Scan for the cell matching the given text and deliver its [x, y] coordinate at center. 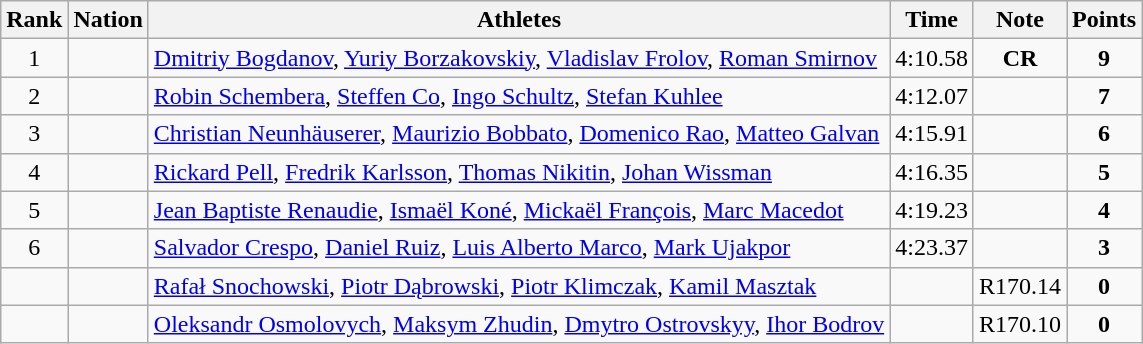
9 [1104, 58]
Rank [34, 20]
Oleksandr Osmolovych, Maksym Zhudin, Dmytro Ostrovskyy, Ihor Bodrov [518, 324]
2 [34, 96]
Salvador Crespo, Daniel Ruiz, Luis Alberto Marco, Mark Ujakpor [518, 248]
Rafał Snochowski, Piotr Dąbrowski, Piotr Klimczak, Kamil Masztak [518, 286]
1 [34, 58]
Points [1104, 20]
Time [932, 20]
4:19.23 [932, 210]
4:23.37 [932, 248]
R170.14 [1020, 286]
Dmitriy Bogdanov, Yuriy Borzakovskiy, Vladislav Frolov, Roman Smirnov [518, 58]
7 [1104, 96]
Robin Schembera, Steffen Co, Ingo Schultz, Stefan Kuhlee [518, 96]
Note [1020, 20]
R170.10 [1020, 324]
4:10.58 [932, 58]
Nation [108, 20]
Athletes [518, 20]
4:15.91 [932, 134]
Jean Baptiste Renaudie, Ismaël Koné, Mickaël François, Marc Macedot [518, 210]
4:12.07 [932, 96]
4:16.35 [932, 172]
Rickard Pell, Fredrik Karlsson, Thomas Nikitin, Johan Wissman [518, 172]
Christian Neunhäuserer, Maurizio Bobbato, Domenico Rao, Matteo Galvan [518, 134]
CR [1020, 58]
